Find where the given text appears and provide that cell's center as [x, y] coordinate. 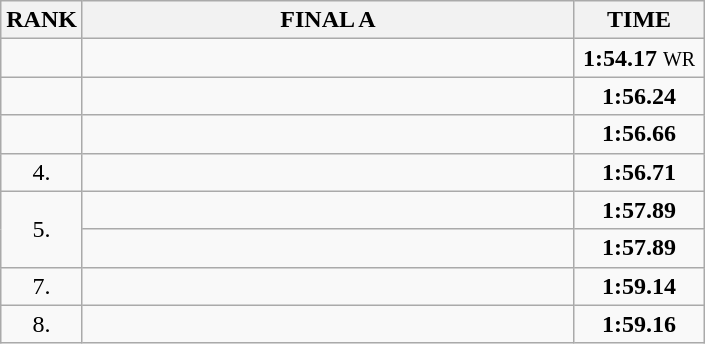
1:56.71 [640, 172]
4. [42, 172]
1:59.14 [640, 286]
TIME [640, 20]
7. [42, 286]
5. [42, 229]
RANK [42, 20]
1:56.24 [640, 96]
1:59.16 [640, 324]
1:54.17 WR [640, 58]
8. [42, 324]
FINAL A [328, 20]
1:56.66 [640, 134]
